Locate the cell with the specified text and output its (X, Y) center coordinate. 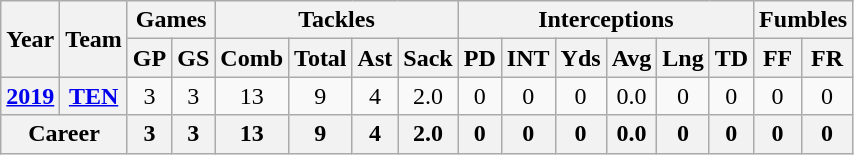
Comb (252, 58)
Avg (632, 58)
2019 (30, 96)
Ast (375, 58)
PD (480, 58)
Tackles (336, 20)
Yds (580, 58)
Lng (683, 58)
Career (64, 134)
TEN (94, 96)
GS (194, 58)
Sack (428, 58)
Team (94, 39)
Total (321, 58)
Interceptions (606, 20)
Games (170, 20)
GP (149, 58)
TD (731, 58)
FR (828, 58)
FF (778, 58)
INT (528, 58)
Year (30, 39)
Fumbles (804, 20)
